Return (X, Y) of the center of cell containing provided text 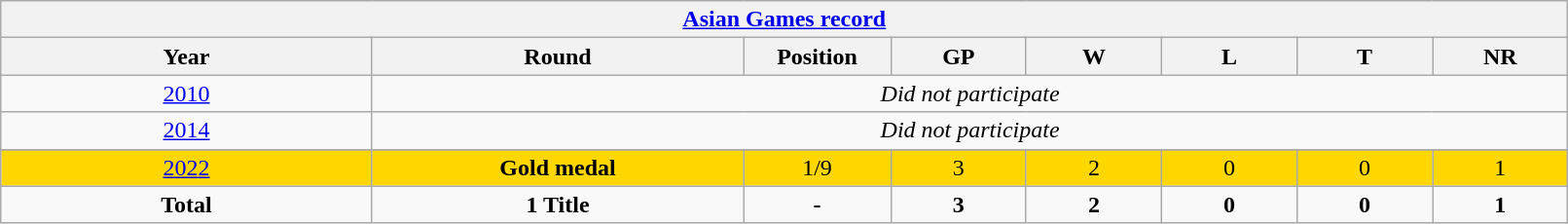
Total (187, 205)
Year (187, 56)
Asian Games record (784, 19)
GP (958, 56)
L (1228, 56)
Round (558, 56)
2010 (187, 93)
1/9 (818, 168)
- (818, 205)
2014 (187, 131)
W (1094, 56)
T (1365, 56)
NR (1501, 56)
2022 (187, 168)
1 Title (558, 205)
Gold medal (558, 168)
Position (818, 56)
